Search for the cell housing the specified text and yield its [x, y] center coordinate. 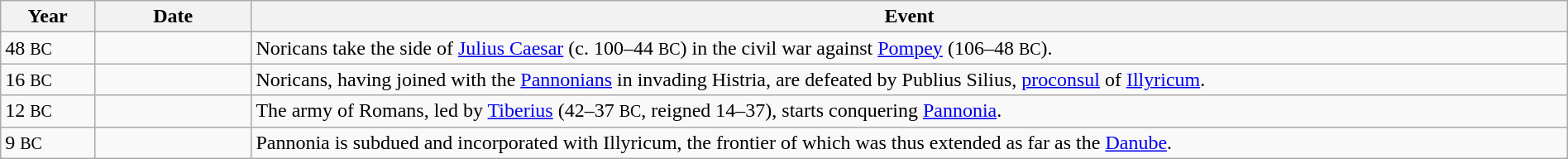
The army of Romans, led by Tiberius (42–37 BC, reigned 14–37), starts conquering Pannonia. [910, 111]
Noricans take the side of Julius Caesar (c. 100–44 BC) in the civil war against Pompey (106–48 BC). [910, 48]
9 BC [48, 142]
12 BC [48, 111]
Pannonia is subdued and incorporated with Illyricum, the frontier of which was thus extended as far as the Danube. [910, 142]
Event [910, 17]
Date [172, 17]
48 BC [48, 48]
Year [48, 17]
Noricans, having joined with the Pannonians in invading Histria, are defeated by Publius Silius, proconsul of Illyricum. [910, 79]
16 BC [48, 79]
